Search for the cell housing the specified text and yield its [x, y] center coordinate. 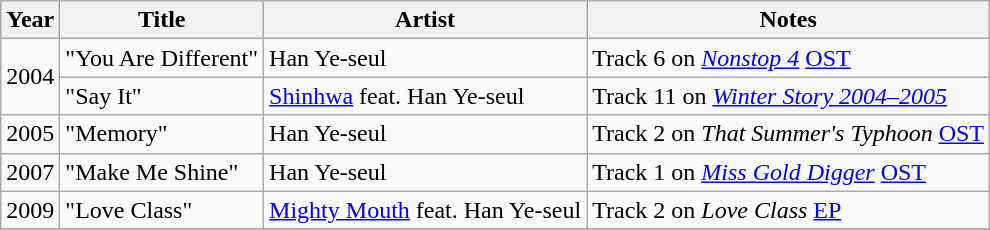
2009 [30, 210]
"Make Me Shine" [162, 172]
Track 2 on Love Class EP [788, 210]
2005 [30, 134]
"Love Class" [162, 210]
Track 11 on Winter Story 2004–2005 [788, 96]
"Memory" [162, 134]
"Say It" [162, 96]
Mighty Mouth feat. Han Ye-seul [426, 210]
Shinhwa feat. Han Ye-seul [426, 96]
"You Are Different" [162, 58]
Track 6 on Nonstop 4 OST [788, 58]
2004 [30, 77]
2007 [30, 172]
Artist [426, 20]
Notes [788, 20]
Track 1 on Miss Gold Digger OST [788, 172]
Year [30, 20]
Title [162, 20]
Track 2 on That Summer's Typhoon OST [788, 134]
